Search for the cell housing the specified text and yield its [x, y] center coordinate. 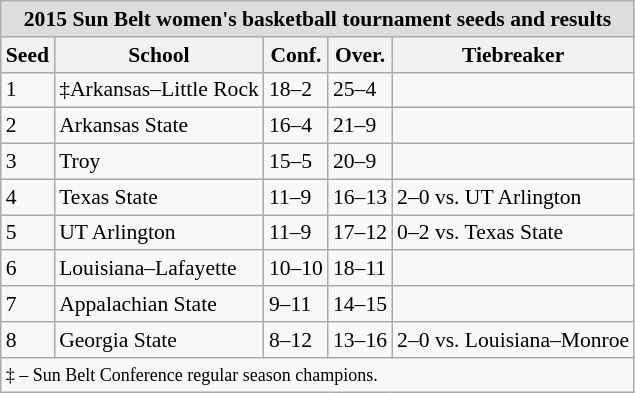
Conf. [296, 55]
8–12 [296, 340]
Arkansas State [159, 126]
Over. [360, 55]
16–4 [296, 126]
Tiebreaker [513, 55]
8 [28, 340]
9–11 [296, 304]
18–11 [360, 269]
3 [28, 162]
School [159, 55]
5 [28, 233]
0–2 vs. Texas State [513, 233]
Louisiana–Lafayette [159, 269]
2–0 vs. Louisiana–Monroe [513, 340]
16–13 [360, 197]
Appalachian State [159, 304]
13–16 [360, 340]
18–2 [296, 90]
25–4 [360, 90]
2–0 vs. UT Arlington [513, 197]
Troy [159, 162]
10–10 [296, 269]
4 [28, 197]
1 [28, 90]
14–15 [360, 304]
6 [28, 269]
20–9 [360, 162]
21–9 [360, 126]
7 [28, 304]
2 [28, 126]
2015 Sun Belt women's basketball tournament seeds and results [318, 19]
‡ – Sun Belt Conference regular season champions. [318, 375]
UT Arlington [159, 233]
17–12 [360, 233]
15–5 [296, 162]
‡Arkansas–Little Rock [159, 90]
Seed [28, 55]
Texas State [159, 197]
Georgia State [159, 340]
